Extract the [x, y] coordinate from the center of the cell holding the provided text.  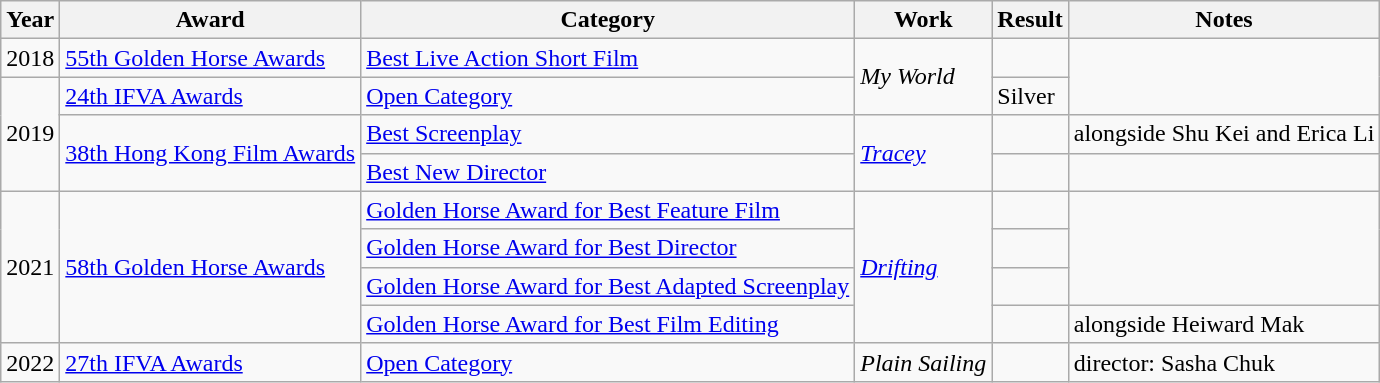
My World [924, 77]
2019 [30, 134]
2021 [30, 267]
27th IFVA Awards [210, 362]
Best Live Action Short Film [608, 58]
alongside Heiward Mak [1224, 324]
Work [924, 20]
Best New Director [608, 172]
55th Golden Horse Awards [210, 58]
alongside Shu Kei and Erica Li [1224, 134]
58th Golden Horse Awards [210, 267]
Silver [1030, 96]
Award [210, 20]
Golden Horse Award for Best Adapted Screenplay [608, 286]
Plain Sailing [924, 362]
38th Hong Kong Film Awards [210, 153]
2022 [30, 362]
Drifting [924, 267]
Golden Horse Award for Best Feature Film [608, 210]
Best Screenplay [608, 134]
Golden Horse Award for Best Film Editing [608, 324]
director: Sasha Chuk [1224, 362]
24th IFVA Awards [210, 96]
Result [1030, 20]
Notes [1224, 20]
Golden Horse Award for Best Director [608, 248]
2018 [30, 58]
Year [30, 20]
Tracey [924, 153]
Category [608, 20]
